Determine the (x, y) coordinate at the center of the cell enclosing the given text.  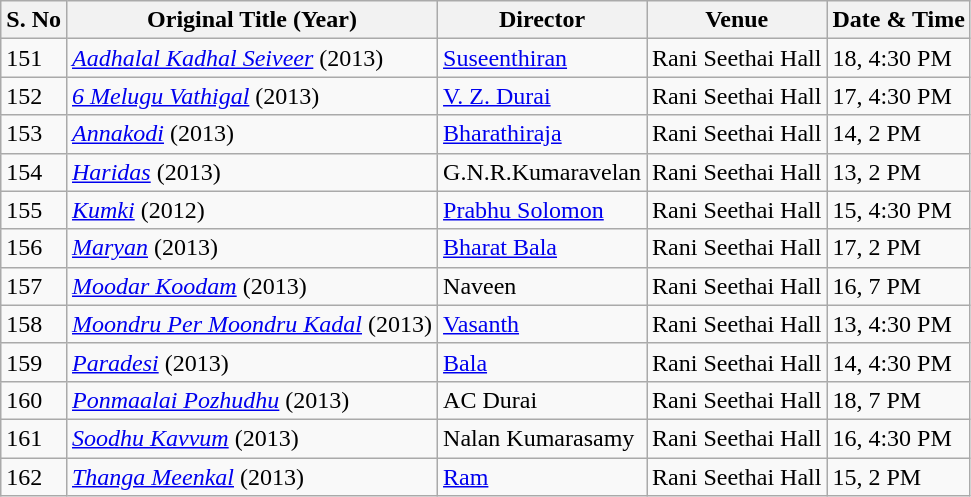
Soodhu Kavvum (2013) (252, 438)
G.N.R.Kumaravelan (542, 172)
Date & Time (898, 20)
Ponmaalai Pozhudhu (2013) (252, 400)
157 (34, 286)
159 (34, 362)
18, 7 PM (898, 400)
Prabhu Solomon (542, 210)
Ram (542, 477)
154 (34, 172)
Bala (542, 362)
162 (34, 477)
17, 4:30 PM (898, 96)
161 (34, 438)
Paradesi (2013) (252, 362)
Aadhalal Kadhal Seiveer (2013) (252, 58)
Vasanth (542, 324)
Kumki (2012) (252, 210)
Naveen (542, 286)
156 (34, 248)
18, 4:30 PM (898, 58)
151 (34, 58)
Haridas (2013) (252, 172)
16, 7 PM (898, 286)
Director (542, 20)
Moondru Per Moondru Kadal (2013) (252, 324)
Bharat Bala (542, 248)
17, 2 PM (898, 248)
Bharathiraja (542, 134)
Suseenthiran (542, 58)
V. Z. Durai (542, 96)
Maryan (2013) (252, 248)
15, 2 PM (898, 477)
155 (34, 210)
Venue (737, 20)
AC Durai (542, 400)
Original Title (Year) (252, 20)
Annakodi (2013) (252, 134)
158 (34, 324)
153 (34, 134)
13, 4:30 PM (898, 324)
152 (34, 96)
Moodar Koodam (2013) (252, 286)
Nalan Kumarasamy (542, 438)
Thanga Meenkal (2013) (252, 477)
13, 2 PM (898, 172)
14, 2 PM (898, 134)
6 Melugu Vathigal (2013) (252, 96)
160 (34, 400)
15, 4:30 PM (898, 210)
S. No (34, 20)
14, 4:30 PM (898, 362)
16, 4:30 PM (898, 438)
